Search for the cell housing the specified text and yield its [X, Y] center coordinate. 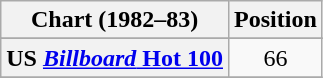
66 [276, 58]
Position [276, 20]
US Billboard Hot 100 [115, 58]
Chart (1982–83) [115, 20]
